Return the [X, Y] coordinate for the center point of the cell that contains the specified text.  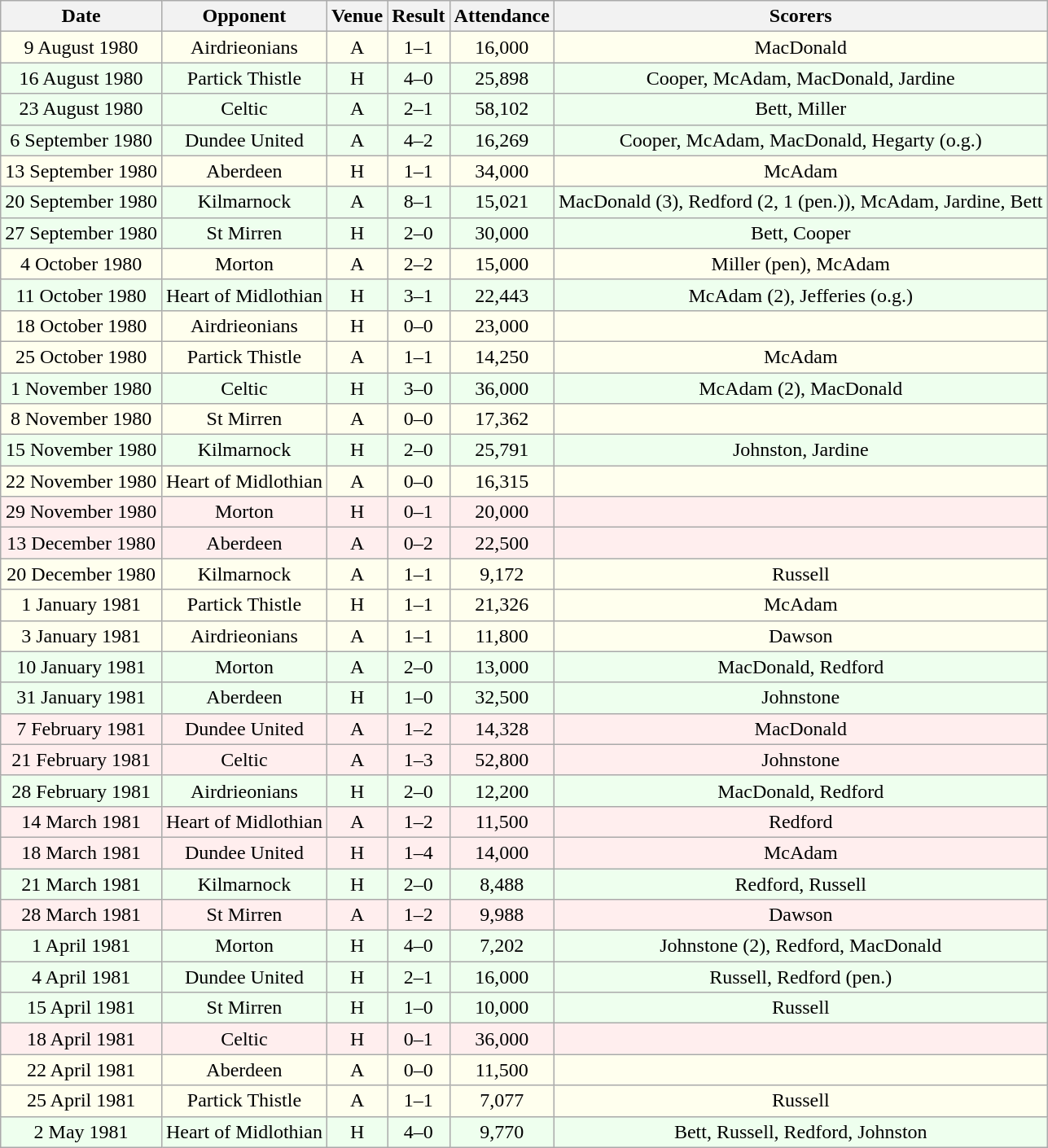
34,000 [502, 171]
Cooper, McAdam, MacDonald, Jardine [800, 78]
32,500 [502, 698]
25,898 [502, 78]
25 April 1981 [81, 1101]
14,000 [502, 852]
15,000 [502, 264]
15,021 [502, 202]
Russell, Redford (pen.) [800, 977]
9,770 [502, 1132]
Opponent [244, 16]
Scorers [800, 16]
14,250 [502, 357]
20 December 1980 [81, 574]
28 February 1981 [81, 791]
Johnston, Jardine [800, 450]
22,500 [502, 543]
18 April 1981 [81, 1039]
8,488 [502, 883]
McAdam (2), Jefferies (o.g.) [800, 295]
Cooper, McAdam, MacDonald, Hegarty (o.g.) [800, 140]
22 April 1981 [81, 1070]
21 March 1981 [81, 883]
23,000 [502, 326]
Redford, Russell [800, 883]
12,200 [502, 791]
15 November 1980 [81, 450]
10,000 [502, 1008]
13 December 1980 [81, 543]
1 April 1981 [81, 946]
Redford [800, 822]
8 November 1980 [81, 419]
0–2 [419, 543]
21 February 1981 [81, 760]
2–2 [419, 264]
17,362 [502, 419]
9,172 [502, 574]
58,102 [502, 109]
16 August 1980 [81, 78]
Venue [357, 16]
20,000 [502, 512]
Bett, Russell, Redford, Johnston [800, 1132]
1–3 [419, 760]
4–2 [419, 140]
7,077 [502, 1101]
18 March 1981 [81, 852]
2 May 1981 [81, 1132]
4 April 1981 [81, 977]
Miller (pen), McAdam [800, 264]
Attendance [502, 16]
7,202 [502, 946]
16,269 [502, 140]
Johnstone (2), Redford, MacDonald [800, 946]
Bett, Cooper [800, 233]
25,791 [502, 450]
23 August 1980 [81, 109]
31 January 1981 [81, 698]
3–0 [419, 388]
15 April 1981 [81, 1008]
11 October 1980 [81, 295]
28 March 1981 [81, 915]
Result [419, 16]
6 September 1980 [81, 140]
25 October 1980 [81, 357]
21,326 [502, 605]
Bett, Miller [800, 109]
52,800 [502, 760]
MacDonald (3), Redford (2, 1 (pen.)), McAdam, Jardine, Bett [800, 202]
20 September 1980 [81, 202]
16,315 [502, 481]
14 March 1981 [81, 822]
11,800 [502, 636]
1 January 1981 [81, 605]
7 February 1981 [81, 729]
30,000 [502, 233]
13 September 1980 [81, 171]
22 November 1980 [81, 481]
4 October 1980 [81, 264]
14,328 [502, 729]
27 September 1980 [81, 233]
Date [81, 16]
10 January 1981 [81, 667]
13,000 [502, 667]
1–4 [419, 852]
29 November 1980 [81, 512]
18 October 1980 [81, 326]
9 August 1980 [81, 47]
1 November 1980 [81, 388]
9,988 [502, 915]
McAdam (2), MacDonald [800, 388]
22,443 [502, 295]
3 January 1981 [81, 636]
3–1 [419, 295]
8–1 [419, 202]
